Extract the (x, y) coordinate from the center of the cell holding the provided text.  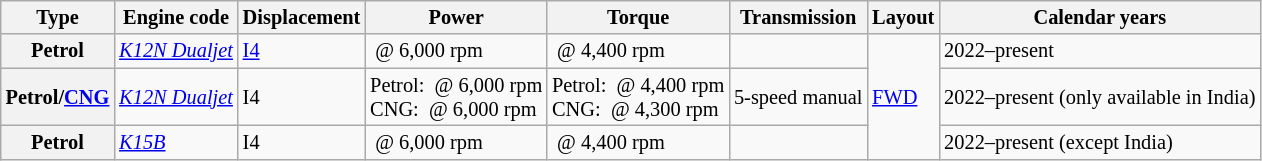
Petrol: @ 6,000 rpmCNG: @ 6,000 rpm (456, 97)
Calendar years (1100, 17)
Petrol/CNG (58, 97)
Power (456, 17)
Layout (903, 17)
Petrol: @ 4,400 rpmCNG: @ 4,300 rpm (638, 97)
2022–present (except India) (1100, 142)
2022–present (only available in India) (1100, 97)
Torque (638, 17)
Transmission (798, 17)
Type (58, 17)
Engine code (176, 17)
2022–present (1100, 51)
FWD (903, 96)
5-speed manual (798, 97)
Displacement (302, 17)
K15B (176, 142)
